Provide the (X, Y) coordinate of the cell's center where the given text is located.  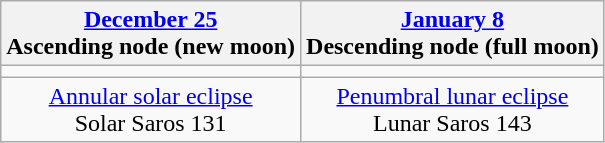
Annular solar eclipseSolar Saros 131 (151, 110)
Penumbral lunar eclipseLunar Saros 143 (453, 110)
January 8Descending node (full moon) (453, 34)
December 25Ascending node (new moon) (151, 34)
